Return the [X, Y] coordinate for the center point of the cell that contains the specified text.  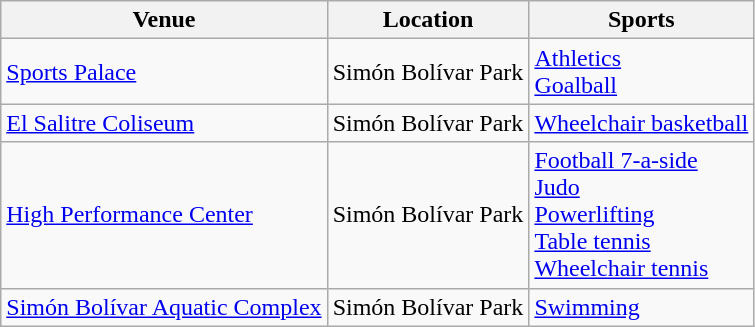
Sports Palace [164, 72]
Football 7-a-sideJudoPowerliftingTable tennisWheelchair tennis [642, 215]
Venue [164, 20]
Wheelchair basketball [642, 123]
Location [428, 20]
Swimming [642, 307]
Sports [642, 20]
AthleticsGoalball [642, 72]
El Salitre Coliseum [164, 123]
High Performance Center [164, 215]
Simón Bolívar Aquatic Complex [164, 307]
